From the cell containing the given text, extract its center point as [X, Y] coordinate. 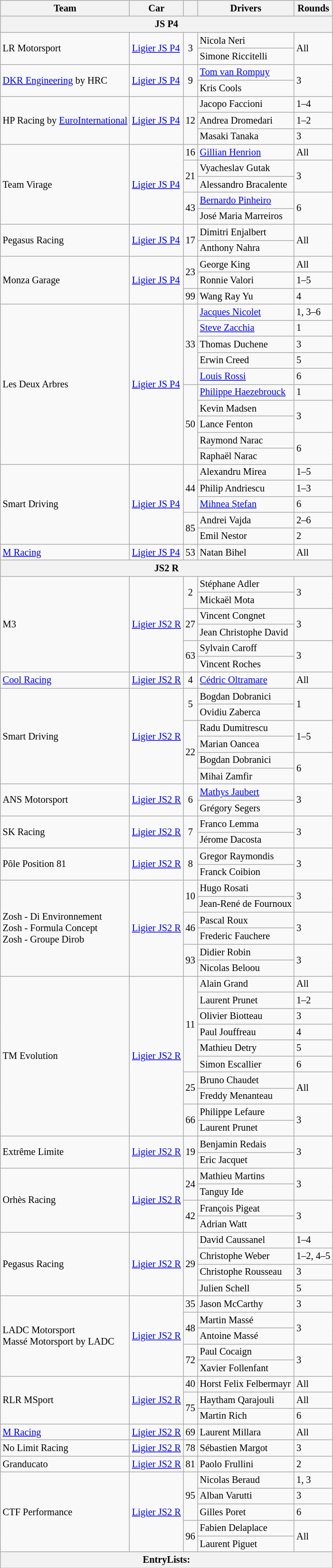
1–2, 4–5 [314, 1256]
19 [190, 1152]
42 [190, 1216]
85 [190, 528]
Fabien Delaplace [246, 1528]
Stéphane Adler [246, 584]
Kris Cools [246, 88]
Philip Andriescu [246, 488]
81 [190, 1464]
Vincent Congnet [246, 616]
No Limit Racing [65, 1448]
Vyacheslav Gutak [246, 168]
Alexandru Mirea [246, 472]
Gregor Raymondis [246, 856]
Mihnea Ștefan [246, 504]
Tanguy Ide [246, 1192]
22 [190, 752]
Jean-René de Fournoux [246, 904]
10 [190, 895]
CTF Performance [65, 1512]
Franck Coibion [246, 872]
Mathieu Martins [246, 1176]
44 [190, 488]
LR Motorsport [65, 48]
David Caussanel [246, 1240]
Nicolas Beraud [246, 1480]
Jason McCarthy [246, 1304]
Hugo Rosati [246, 888]
Granducato [65, 1464]
Orhès Racing [65, 1200]
24 [190, 1183]
Team Virage [65, 184]
43 [190, 208]
1, 3 [314, 1480]
Simon Escallier [246, 1064]
33 [190, 344]
Vincent Roches [246, 664]
LADC Motorsport Massé Motorsport by LADC [65, 1336]
16 [190, 152]
SK Racing [65, 832]
Paul Jouffreau [246, 1032]
50 [190, 424]
12 [190, 120]
Gilles Poret [246, 1512]
Anthony Nahra [246, 248]
Cédric Oltramare [246, 680]
Nicola Neri [246, 40]
Masaki Tanaka [246, 136]
Gillian Henrion [246, 152]
48 [190, 1328]
Franco Lemma [246, 824]
Grégory Segers [246, 808]
Mihai Zamfir [246, 776]
DKR Engineering by HRC [65, 80]
21 [190, 176]
Frederic Fauchere [246, 936]
Natan Bihel [246, 552]
Olivier Biotteau [246, 1016]
25 [190, 1087]
Les Deux Arbres [65, 384]
Emil Nestor [246, 536]
Jacopo Faccioni [246, 104]
Christophe Weber [246, 1256]
Jean Christophe David [246, 632]
2–6 [314, 520]
9 [190, 80]
Raymond Narac [246, 440]
Martin Massé [246, 1320]
Tom van Rompuy [246, 72]
Simone Riccitelli [246, 56]
Zosh - Di Environnement Zosh - Formula Concept Zosh - Groupe Dirob [65, 928]
35 [190, 1304]
Lance Fenton [246, 424]
96 [190, 1536]
Bruno Chaudet [246, 1080]
Philippe Haezebrouck [246, 392]
Nicolas Beloou [246, 968]
Sylvain Caroff [246, 648]
17 [190, 240]
Louis Rossi [246, 376]
Marian Oancea [246, 744]
11 [190, 1024]
Extrême Limite [65, 1152]
53 [190, 552]
23 [190, 272]
Haytham Qarajouli [246, 1400]
Pascal Roux [246, 920]
George King [246, 264]
Ovidiu Zaberca [246, 712]
Didier Robin [246, 952]
François Pigeat [246, 1208]
78 [190, 1448]
Raphaël Narac [246, 456]
RLR MSport [65, 1400]
Paolo Frullini [246, 1464]
Laurent Piguet [246, 1544]
69 [190, 1432]
Jérome Dacosta [246, 840]
27 [190, 624]
Adrian Watt [246, 1224]
Cool Racing [65, 680]
Kevin Madsen [246, 408]
ANS Motorsport [65, 800]
José Maria Marreiros [246, 216]
Dimitri Enjalbert [246, 232]
Drivers [246, 8]
Freddy Menanteau [246, 1096]
72 [190, 1359]
Jacques Nicolet [246, 312]
Bernardo Pinheiro [246, 200]
46 [190, 928]
Christophe Rousseau [246, 1272]
Martin Rich [246, 1416]
7 [190, 832]
29 [190, 1264]
EntryLists: [166, 1560]
Pôle Position 81 [65, 864]
Antoine Massé [246, 1336]
Alain Grand [246, 984]
Thomas Duchene [246, 344]
Horst Felix Felbermayr [246, 1384]
Erwin Creed [246, 360]
75 [190, 1408]
Mickaël Mota [246, 600]
99 [190, 296]
Xavier Follenfant [246, 1368]
TM Evolution [65, 1056]
Rounds [314, 8]
Philippe Lefaure [246, 1112]
Radu Dumitrescu [246, 728]
8 [190, 864]
Eric Jacquet [246, 1160]
Paul Cocaign [246, 1352]
Steve Zacchia [246, 328]
M3 [65, 624]
66 [190, 1120]
Laurent Millara [246, 1432]
Benjamin Redais [246, 1144]
JS2 R [166, 568]
Alban Varutti [246, 1496]
1–3 [314, 488]
JS P4 [166, 24]
Alessandro Bracalente [246, 184]
Team [65, 8]
Julien Schell [246, 1288]
Ronnie Valori [246, 280]
Wang Ray Yu [246, 296]
1, 3–6 [314, 312]
63 [190, 656]
Car [157, 8]
Monza Garage [65, 280]
Andrei Vajda [246, 520]
HP Racing by EuroInternational [65, 120]
Mathys Jaubert [246, 792]
40 [190, 1384]
Andrea Dromedari [246, 120]
95 [190, 1496]
Sébastien Margot [246, 1448]
Mathieu Detry [246, 1048]
93 [190, 960]
